Identify which cell holds the provided text, then report its (x, y) central coordinate. 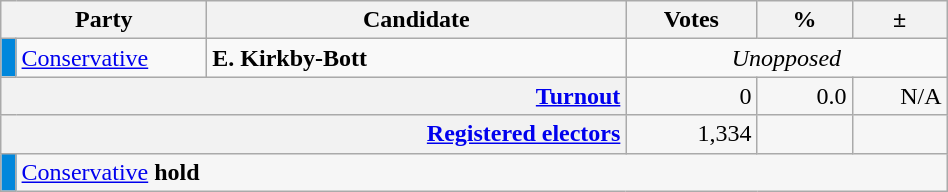
Unopposed (786, 58)
Conservative (112, 58)
1,334 (692, 134)
Registered electors (314, 134)
E. Kirkby-Bott (416, 58)
N/A (900, 96)
% (804, 20)
0 (692, 96)
Party (104, 20)
Candidate (416, 20)
Conservative hold (482, 172)
Votes (692, 20)
0.0 (804, 96)
± (900, 20)
Turnout (314, 96)
